Return (X, Y) of the center of cell containing provided text 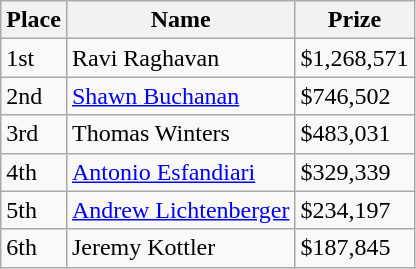
Prize (354, 20)
2nd (34, 96)
Shawn Buchanan (180, 96)
Ravi Raghavan (180, 58)
$329,339 (354, 172)
5th (34, 210)
Thomas Winters (180, 134)
Place (34, 20)
$1,268,571 (354, 58)
4th (34, 172)
Jeremy Kottler (180, 248)
6th (34, 248)
1st (34, 58)
$746,502 (354, 96)
Name (180, 20)
Andrew Lichtenberger (180, 210)
$483,031 (354, 134)
3rd (34, 134)
$234,197 (354, 210)
Antonio Esfandiari (180, 172)
$187,845 (354, 248)
